For the text-containing cell, return its midpoint in [X, Y] coordinate format. 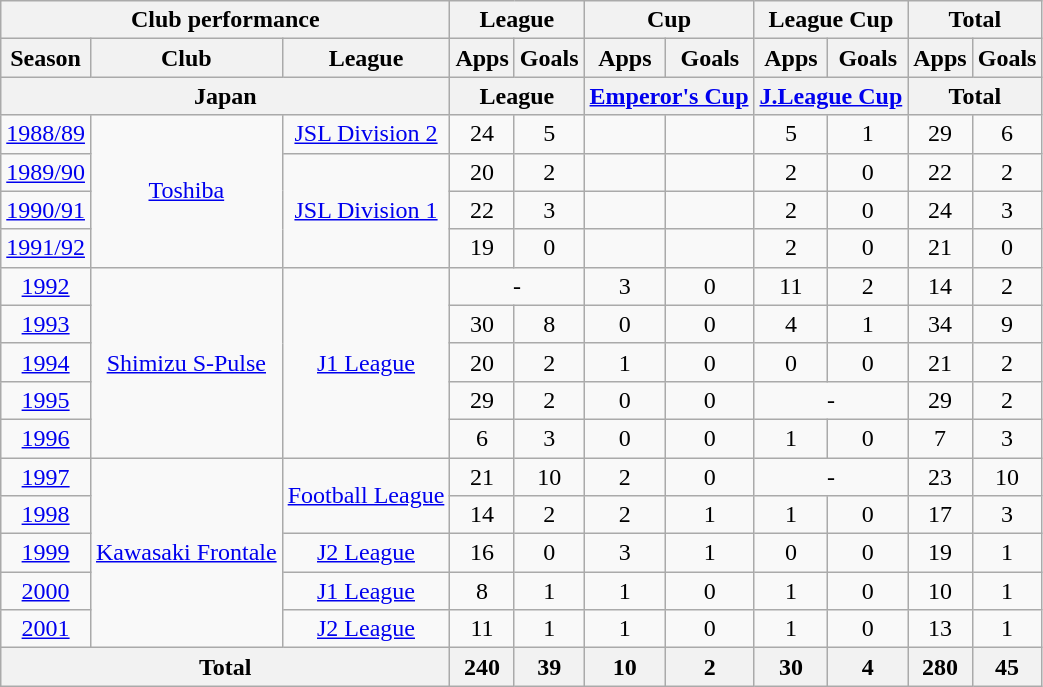
Season [46, 58]
240 [482, 667]
23 [940, 477]
Emperor's Cup [669, 96]
1988/89 [46, 134]
9 [1007, 324]
1997 [46, 477]
Cup [669, 20]
1995 [46, 400]
JSL Division 2 [366, 134]
34 [940, 324]
Toshiba [186, 191]
Japan [226, 96]
Club [186, 58]
2000 [46, 591]
1994 [46, 362]
Kawasaki Frontale [186, 553]
17 [940, 515]
7 [940, 438]
1999 [46, 553]
1991/92 [46, 248]
2001 [46, 629]
Club performance [226, 20]
1989/90 [46, 172]
39 [549, 667]
1990/91 [46, 210]
1996 [46, 438]
16 [482, 553]
1992 [46, 286]
1993 [46, 324]
Shimizu S-Pulse [186, 362]
1998 [46, 515]
45 [1007, 667]
Football League [366, 496]
280 [940, 667]
League Cup [831, 20]
J.League Cup [831, 96]
13 [940, 629]
JSL Division 1 [366, 210]
